Return (X, Y) of the center of cell containing provided text 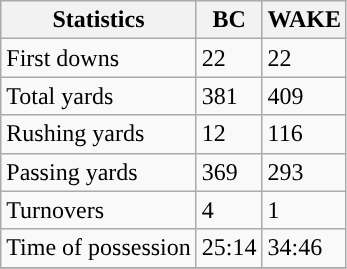
369 (229, 172)
Time of possession (99, 248)
WAKE (304, 20)
First downs (99, 58)
12 (229, 134)
116 (304, 134)
381 (229, 96)
BC (229, 20)
Total yards (99, 96)
Passing yards (99, 172)
Statistics (99, 20)
Turnovers (99, 210)
293 (304, 172)
25:14 (229, 248)
1 (304, 210)
34:46 (304, 248)
Rushing yards (99, 134)
409 (304, 96)
4 (229, 210)
